Find where the given text appears and provide that cell's center as [x, y] coordinate. 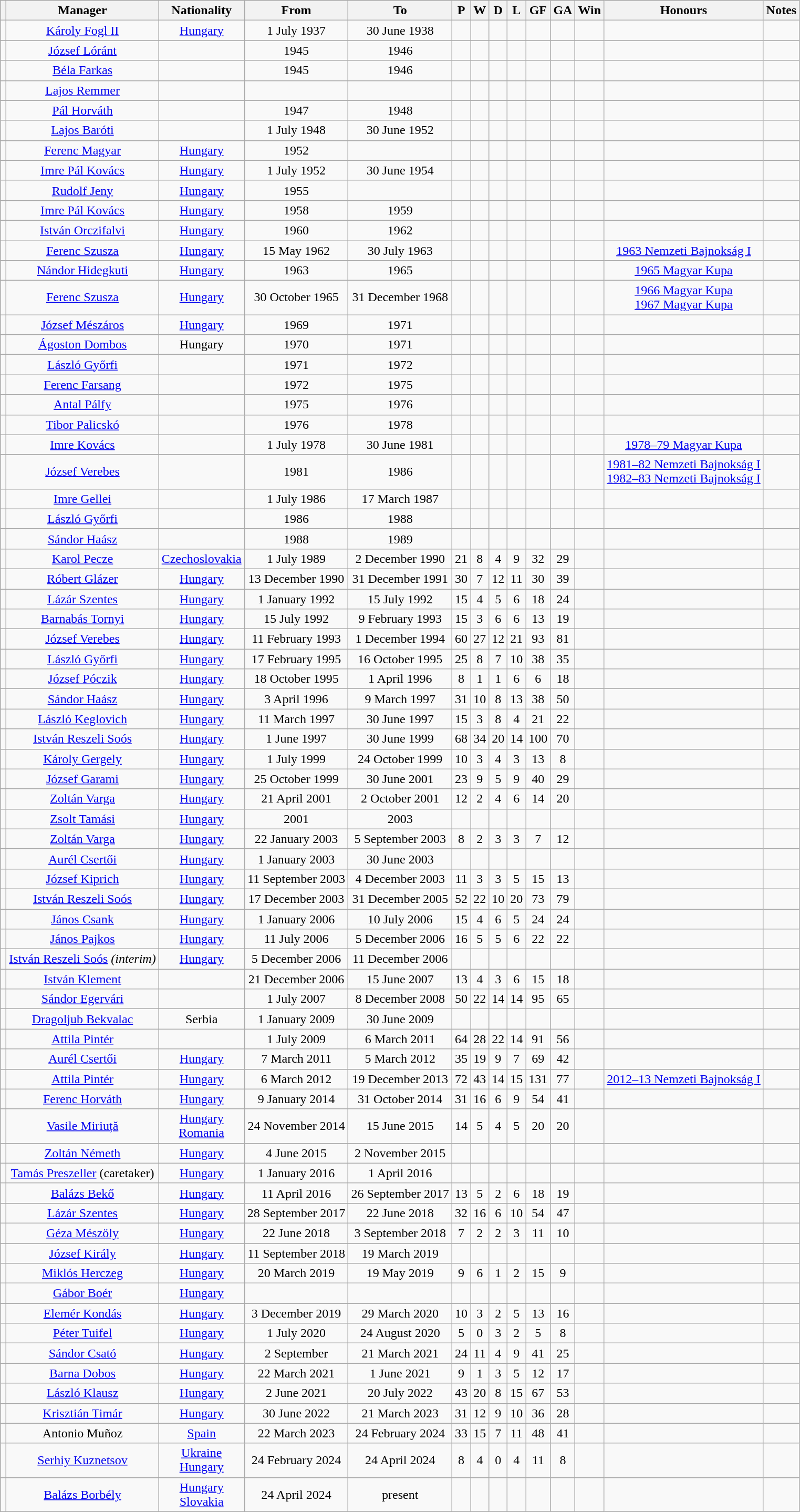
15 June 2015 [400, 1126]
Imre Gellei [82, 499]
2 October 2001 [400, 799]
Honours [684, 11]
István Orczifalvi [82, 230]
Pál Horváth [82, 110]
17 December 2003 [296, 899]
15 June 2007 [400, 979]
95 [538, 999]
30 June 1952 [400, 130]
10 July 2006 [400, 919]
19 May 2019 [400, 1273]
Béla Farkas [82, 70]
1 December 1994 [400, 639]
9 March 1997 [400, 699]
73 [538, 899]
1958 [296, 210]
1978 [400, 425]
18 October 1995 [296, 679]
30 June 2001 [400, 779]
1 July 1989 [296, 559]
64 [461, 1039]
2012–13 Nemzeti Bajnokság I [684, 1079]
72 [461, 1079]
21 March 2021 [400, 1353]
1969 [296, 325]
József Mészáros [82, 325]
1 July 1978 [296, 445]
Balázs Borbély [82, 1495]
23 [461, 779]
Miklós Herczeg [82, 1273]
24 October 1999 [400, 759]
33 [461, 1433]
30 July 1963 [400, 251]
1959 [400, 210]
Lajos Remmer [82, 90]
P [461, 11]
31 December 1991 [400, 579]
67 [538, 1393]
Barnabás Tornyi [82, 619]
János Pajkos [82, 939]
1965 [400, 271]
1 January 2006 [296, 919]
Rudolf Jeny [82, 190]
9 February 1993 [400, 619]
Czechoslovakia [202, 559]
Serhiy Kuznetsov [82, 1460]
D [498, 11]
48 [538, 1433]
30 June 1938 [400, 30]
Dragoljub Bekvalac [82, 1019]
28 September 2017 [296, 1213]
1947 [296, 110]
30 June 1999 [400, 739]
Balázs Bekő [82, 1193]
1 January 2009 [296, 1019]
8 December 2008 [400, 999]
1965 Magyar Kupa [684, 271]
20 July 2022 [400, 1393]
15 May 1962 [296, 251]
93 [538, 639]
2 November 2015 [400, 1153]
Krisztián Timár [82, 1413]
Tamás Preszeller (caretaker) [82, 1173]
Ferenc Farsang [82, 385]
3 September 2018 [400, 1233]
Sándor Csató [82, 1353]
1 June 1997 [296, 739]
30 October 1965 [296, 297]
Spain [202, 1433]
From [296, 11]
Notes [781, 11]
József Kiprich [82, 879]
László Keglovich [82, 719]
1 January 1992 [296, 599]
Hungary Romania [202, 1126]
21 March 2023 [400, 1413]
Péter Tuifel [82, 1333]
22 January 2003 [296, 839]
Nationality [202, 11]
1 April 1996 [400, 679]
1 July 1937 [296, 30]
Manager [82, 11]
To [400, 11]
4 June 2015 [296, 1153]
34 [480, 739]
László Klausz [82, 1393]
Zsolt Tamási [82, 819]
1952 [296, 150]
5 March 2012 [400, 1059]
91 [538, 1039]
Ukraine Hungary [202, 1460]
11 March 1997 [296, 719]
19 March 2019 [400, 1253]
60 [461, 639]
30 June 1981 [400, 445]
1960 [296, 230]
Sándor Egervári [82, 999]
1 April 2016 [400, 1173]
70 [563, 739]
Karol Pecze [82, 559]
1 June 2021 [400, 1373]
1 January 2003 [296, 859]
47 [563, 1213]
1966 Magyar Kupa1967 Magyar Kupa [684, 297]
Ágoston Dombos [82, 345]
22 March 2023 [296, 1433]
22 March 2021 [296, 1373]
Géza Mészöly [82, 1233]
1 July 1948 [296, 130]
7 March 2011 [296, 1059]
W [480, 11]
L [517, 11]
2003 [400, 819]
1948 [400, 110]
20 March 2019 [296, 1273]
36 [538, 1413]
GF [538, 11]
11 February 1993 [296, 639]
1 July 1999 [296, 759]
present [400, 1495]
11 December 2006 [400, 959]
3 April 1996 [296, 699]
100 [538, 739]
István Reszeli Soós (interim) [82, 959]
Károly Fogl II [82, 30]
131 [538, 1079]
József Lóránt [82, 50]
24 November 2014 [296, 1126]
GA [563, 11]
79 [563, 899]
56 [563, 1039]
1981 [296, 472]
19 December 2013 [400, 1079]
21 December 2006 [296, 979]
1 July 2007 [296, 999]
István Klement [82, 979]
30 June 2022 [296, 1413]
Ferenc Magyar [82, 150]
3 December 2019 [296, 1313]
József Király [82, 1253]
81 [563, 639]
Elemér Kondás [82, 1313]
65 [563, 999]
31 December 1968 [400, 297]
5 September 2003 [400, 839]
69 [538, 1059]
30 June 2009 [400, 1019]
János Csank [82, 919]
31 December 2005 [400, 899]
11 April 2016 [296, 1193]
30 June 2003 [400, 859]
Nándor Hidegkuti [82, 271]
26 September 2017 [400, 1193]
77 [563, 1079]
1955 [296, 190]
25 October 1999 [296, 779]
Gábor Boér [82, 1293]
1978–79 Magyar Kupa [684, 445]
2 June 2021 [296, 1393]
Hungary Slovakia [202, 1495]
9 January 2014 [296, 1099]
Tibor Palicskó [82, 425]
1963 [296, 271]
Barna Dobos [82, 1373]
40 [538, 779]
1 January 2016 [296, 1173]
42 [563, 1059]
Lajos Baróti [82, 130]
1 July 1952 [296, 170]
52 [461, 899]
17 [563, 1373]
József Garami [82, 779]
Win [589, 11]
27 [480, 639]
József Póczik [82, 679]
24 August 2020 [400, 1333]
1981–82 Nemzeti Bajnokság I1982–83 Nemzeti Bajnokság I [684, 472]
2 September [296, 1353]
Róbert Glázer [82, 579]
6 March 2011 [400, 1039]
1970 [296, 345]
17 March 1987 [400, 499]
1 July 1986 [296, 499]
17 February 1995 [296, 659]
Antal Pálfy [82, 405]
30 June 1954 [400, 170]
2 December 1990 [400, 559]
30 June 1997 [400, 719]
11 September 2003 [296, 879]
Serbia [202, 1019]
2001 [296, 819]
1 July 2020 [296, 1333]
31 October 2014 [400, 1099]
39 [563, 579]
4 December 2003 [400, 879]
68 [461, 739]
Imre Kovács [82, 445]
53 [563, 1393]
13 December 1990 [296, 579]
16 October 1995 [400, 659]
Zoltán Németh [82, 1153]
Ferenc Horváth [82, 1099]
Károly Gergely [82, 759]
1962 [400, 230]
11 September 2018 [296, 1253]
Antonio Muñoz [82, 1433]
11 July 2006 [296, 939]
1963 Nemzeti Bajnokság I [684, 251]
1 July 2009 [296, 1039]
1989 [400, 539]
Vasile Miriuță [82, 1126]
21 April 2001 [296, 799]
29 March 2020 [400, 1313]
6 March 2012 [296, 1079]
